Search for the cell housing the specified text and yield its (X, Y) center coordinate. 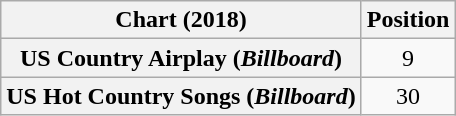
Position (408, 20)
US Hot Country Songs (Billboard) (181, 96)
9 (408, 58)
Chart (2018) (181, 20)
30 (408, 96)
US Country Airplay (Billboard) (181, 58)
